Capture the cell that displays the provided text and extract its (X, Y) central coordinate. 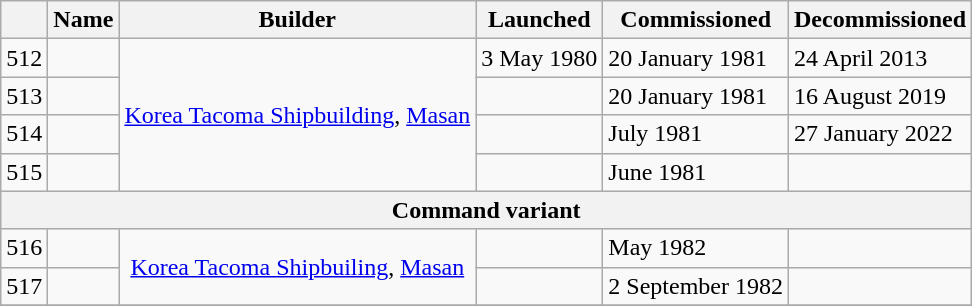
Name (84, 20)
Korea Tacoma Shipbuilding, Masan (298, 115)
May 1982 (696, 248)
2 September 1982 (696, 286)
16 August 2019 (880, 96)
Builder (298, 20)
July 1981 (696, 134)
24 April 2013 (880, 58)
516 (24, 248)
Launched (540, 20)
514 (24, 134)
Command variant (486, 210)
513 (24, 96)
3 May 1980 (540, 58)
Korea Tacoma Shipbuiling, Masan (298, 267)
Decommissioned (880, 20)
512 (24, 58)
517 (24, 286)
515 (24, 172)
27 January 2022 (880, 134)
Commissioned (696, 20)
June 1981 (696, 172)
